Detect which cell encompasses the target text, then output its (x, y) center coordinate. 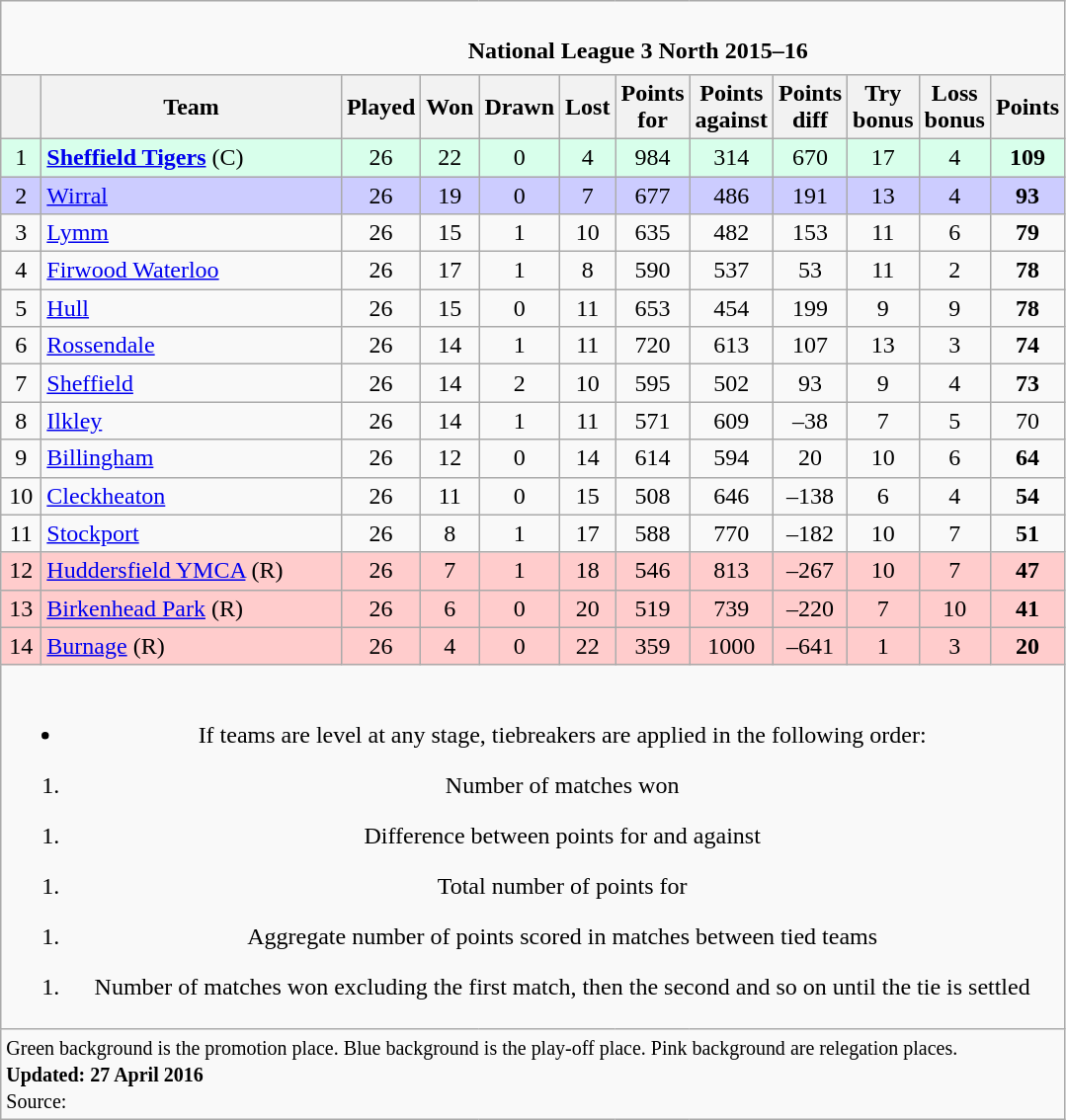
670 (810, 157)
519 (652, 608)
588 (652, 533)
720 (652, 346)
64 (1027, 458)
Sheffield Tigers (C) (192, 157)
482 (731, 233)
594 (731, 458)
571 (652, 421)
53 (810, 271)
653 (652, 308)
70 (1027, 421)
47 (1027, 571)
739 (731, 608)
646 (731, 496)
Points diff (810, 107)
454 (731, 308)
–182 (810, 533)
502 (731, 383)
18 (588, 571)
Team (192, 107)
Try bonus (883, 107)
54 (1027, 496)
–220 (810, 608)
Cleckheaton (192, 496)
614 (652, 458)
Sheffield (192, 383)
Points for (652, 107)
Hull (192, 308)
Burnage (R) (192, 646)
Wirral (192, 195)
41 (1027, 608)
Ilkley (192, 421)
Rossendale (192, 346)
–38 (810, 421)
546 (652, 571)
79 (1027, 233)
191 (810, 195)
Lymm (192, 233)
199 (810, 308)
Lost (588, 107)
73 (1027, 383)
Billingham (192, 458)
1000 (731, 646)
Played (380, 107)
–267 (810, 571)
Loss bonus (954, 107)
984 (652, 157)
677 (652, 195)
595 (652, 383)
Drawn (520, 107)
Huddersfield YMCA (R) (192, 571)
109 (1027, 157)
153 (810, 233)
Green background is the promotion place. Blue background is the play-off place. Pink background are relegation places.Updated: 27 April 2016Source: (533, 1074)
590 (652, 271)
770 (731, 533)
314 (731, 157)
508 (652, 496)
Points (1027, 107)
19 (451, 195)
486 (731, 195)
635 (652, 233)
–138 (810, 496)
74 (1027, 346)
Won (451, 107)
51 (1027, 533)
Stockport (192, 533)
813 (731, 571)
107 (810, 346)
Points against (731, 107)
Firwood Waterloo (192, 271)
359 (652, 646)
613 (731, 346)
–641 (810, 646)
Birkenhead Park (R) (192, 608)
609 (731, 421)
537 (731, 271)
